Capture the cell that displays the provided text and extract its (x, y) central coordinate. 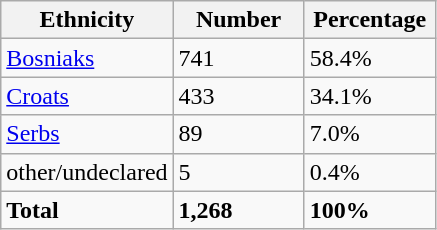
Number (238, 20)
Serbs (87, 134)
741 (238, 58)
0.4% (370, 172)
34.1% (370, 96)
other/undeclared (87, 172)
58.4% (370, 58)
1,268 (238, 210)
Croats (87, 96)
Ethnicity (87, 20)
5 (238, 172)
Total (87, 210)
Percentage (370, 20)
100% (370, 210)
89 (238, 134)
7.0% (370, 134)
433 (238, 96)
Bosniaks (87, 58)
